Extract the (X, Y) coordinate from the center of the cell holding the provided text.  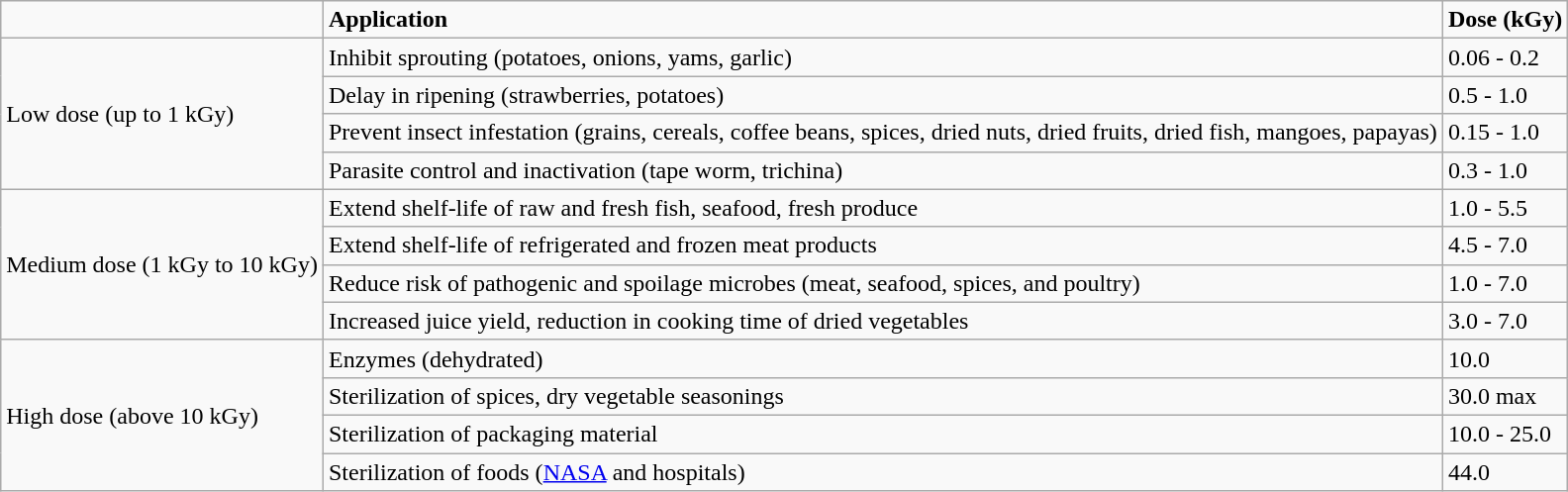
30.0 max (1505, 396)
Sterilization of spices, dry vegetable seasonings (883, 396)
Inhibit sprouting (potatoes, onions, yams, garlic) (883, 57)
Reduce risk of pathogenic and spoilage microbes (meat, seafood, spices, and poultry) (883, 283)
Sterilization of packaging material (883, 434)
0.5 - 1.0 (1505, 95)
Delay in ripening (strawberries, potatoes) (883, 95)
1.0 - 7.0 (1505, 283)
Medium dose (1 kGy to 10 kGy) (162, 264)
Enzymes (dehydrated) (883, 358)
3.0 - 7.0 (1505, 321)
0.15 - 1.0 (1505, 133)
High dose (above 10 kGy) (162, 415)
Sterilization of foods (NASA and hospitals) (883, 472)
4.5 - 7.0 (1505, 246)
Application (883, 20)
10.0 (1505, 358)
0.06 - 0.2 (1505, 57)
Parasite control and inactivation (tape worm, trichina) (883, 170)
Extend shelf-life of raw and fresh fish, seafood, fresh produce (883, 208)
1.0 - 5.5 (1505, 208)
Extend shelf-life of refrigerated and frozen meat products (883, 246)
44.0 (1505, 472)
Low dose (up to 1 kGy) (162, 114)
10.0 - 25.0 (1505, 434)
0.3 - 1.0 (1505, 170)
Dose (kGy) (1505, 20)
Increased juice yield, reduction in cooking time of dried vegetables (883, 321)
Prevent insect infestation (grains, cereals, coffee beans, spices, dried nuts, dried fruits, dried fish, mangoes, papayas) (883, 133)
